Return (X, Y) of the center of cell containing provided text 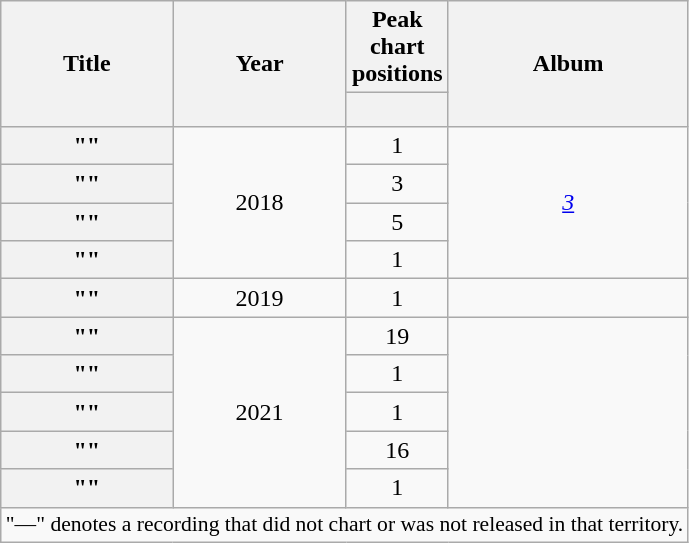
Peakchartpositions (397, 47)
5 (397, 222)
19 (397, 336)
Year (260, 64)
16 (397, 450)
2018 (260, 202)
Album (568, 64)
Title (87, 64)
"—" denotes a recording that did not chart or was not released in that territory. (345, 525)
2019 (260, 298)
2021 (260, 412)
